Extract the [x, y] coordinate from the center of the cell holding the provided text.  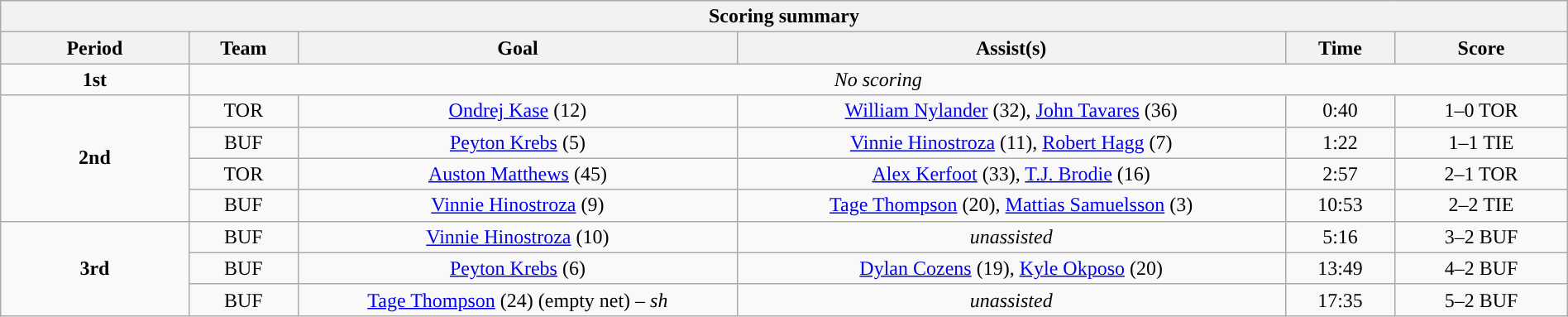
Auston Matthews (45) [518, 174]
2:57 [1340, 174]
2–1 TOR [1481, 174]
13:49 [1340, 268]
Tage Thompson (20), Mattias Samuelsson (3) [1011, 205]
17:35 [1340, 300]
Vinnie Hinostroza (10) [518, 237]
Score [1481, 48]
Ondrej Kase (12) [518, 111]
5:16 [1340, 237]
Alex Kerfoot (33), T.J. Brodie (16) [1011, 174]
Team [243, 48]
No scoring [878, 79]
Peyton Krebs (5) [518, 142]
Assist(s) [1011, 48]
Time [1340, 48]
3rd [94, 268]
Vinnie Hinostroza (9) [518, 205]
1st [94, 79]
Vinnie Hinostroza (11), Robert Hagg (7) [1011, 142]
1–0 TOR [1481, 111]
Tage Thompson (24) (empty net) – sh [518, 300]
0:40 [1340, 111]
3–2 BUF [1481, 237]
Goal [518, 48]
2–2 TIE [1481, 205]
10:53 [1340, 205]
2nd [94, 158]
Peyton Krebs (6) [518, 268]
William Nylander (32), John Tavares (36) [1011, 111]
1–1 TIE [1481, 142]
1:22 [1340, 142]
Dylan Cozens (19), Kyle Okposo (20) [1011, 268]
Period [94, 48]
4–2 BUF [1481, 268]
Scoring summary [784, 17]
5–2 BUF [1481, 300]
